For the text-containing cell, return its midpoint in [x, y] coordinate format. 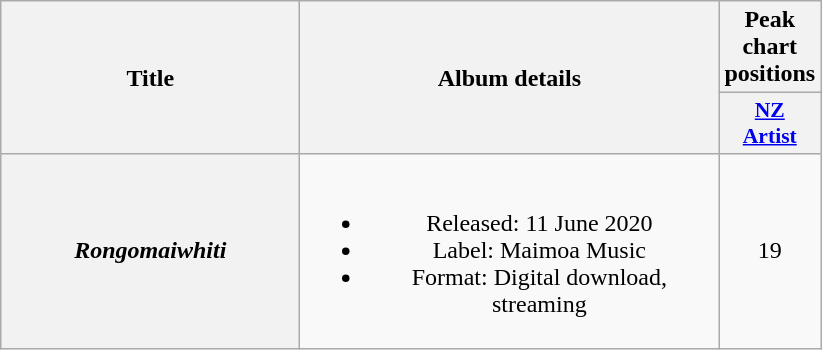
Album details [510, 78]
Peak chart positions [770, 47]
Released: 11 June 2020Label: Maimoa MusicFormat: Digital download, streaming [510, 251]
Title [150, 78]
19 [770, 251]
NZArtist [770, 124]
Rongomaiwhiti [150, 251]
